Search for the cell housing the specified text and yield its (X, Y) center coordinate. 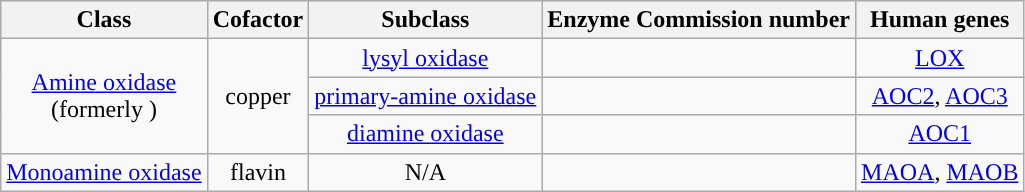
Human genes (940, 20)
N/A (426, 172)
AOC1 (940, 134)
AOC2, AOC3 (940, 96)
Monoamine oxidase (104, 172)
LOX (940, 58)
Enzyme Commission number (699, 20)
copper (258, 96)
flavin (258, 172)
Cofactor (258, 20)
MAOA, MAOB (940, 172)
lysyl oxidase (426, 58)
Class (104, 20)
Amine oxidase(formerly ) (104, 96)
primary-amine oxidase (426, 96)
diamine oxidase (426, 134)
Subclass (426, 20)
